Provide the (x, y) coordinate of the cell's center where the given text is located.  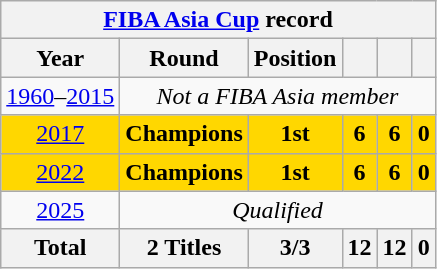
1960–2015 (60, 96)
FIBA Asia Cup record (218, 20)
2022 (60, 172)
2017 (60, 134)
Not a FIBA Asia member (278, 96)
Total (60, 248)
Round (184, 58)
3/3 (295, 248)
2 Titles (184, 248)
Year (60, 58)
Position (295, 58)
2025 (60, 210)
Qualified (278, 210)
